From the cell containing the given text, extract its center point as [x, y] coordinate. 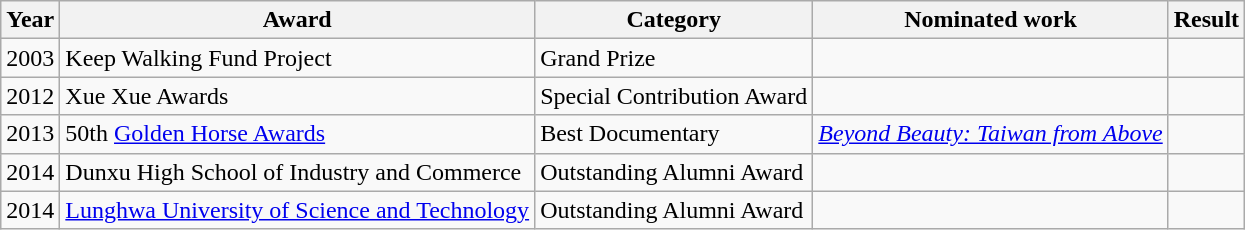
Dunxu High School of Industry and Commerce [298, 172]
Year [30, 20]
Grand Prize [674, 58]
Beyond Beauty: Taiwan from Above [990, 134]
50th Golden Horse Awards [298, 134]
Category [674, 20]
Lunghwa University of Science and Technology [298, 210]
2012 [30, 96]
Keep Walking Fund Project [298, 58]
2013 [30, 134]
Special Contribution Award [674, 96]
Best Documentary [674, 134]
Nominated work [990, 20]
Xue Xue Awards [298, 96]
2003 [30, 58]
Award [298, 20]
Result [1206, 20]
